Determine the [X, Y] coordinate at the center of the cell enclosing the given text.  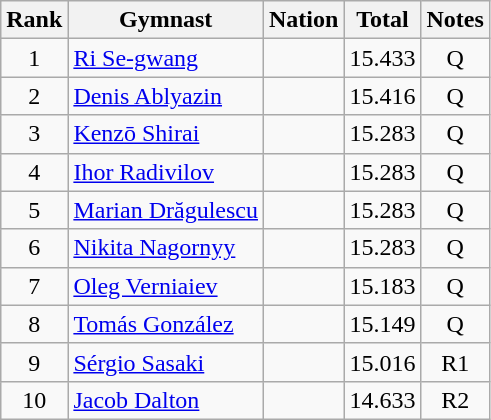
9 [34, 362]
Tomás González [166, 324]
Nikita Nagornyy [166, 248]
4 [34, 172]
3 [34, 134]
Marian Drăgulescu [166, 210]
14.633 [382, 400]
Gymnast [166, 20]
15.416 [382, 96]
6 [34, 248]
R2 [455, 400]
Notes [455, 20]
Jacob Dalton [166, 400]
8 [34, 324]
Rank [34, 20]
5 [34, 210]
15.183 [382, 286]
2 [34, 96]
Denis Ablyazin [166, 96]
1 [34, 58]
Total [382, 20]
Nation [304, 20]
R1 [455, 362]
15.016 [382, 362]
15.433 [382, 58]
10 [34, 400]
Kenzō Shirai [166, 134]
Ri Se-gwang [166, 58]
Sérgio Sasaki [166, 362]
7 [34, 286]
Ihor Radivilov [166, 172]
15.149 [382, 324]
Oleg Verniaiev [166, 286]
